Pinpoint the cell where the given text exists, returning its [x, y] midpoint coordinate. 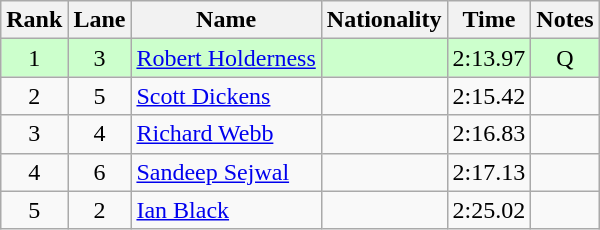
2:17.13 [489, 172]
Q [565, 58]
Scott Dickens [226, 96]
Notes [565, 20]
Ian Black [226, 210]
Lane [100, 20]
2:16.83 [489, 134]
Time [489, 20]
2:25.02 [489, 210]
6 [100, 172]
1 [34, 58]
Sandeep Sejwal [226, 172]
Richard Webb [226, 134]
Name [226, 20]
Nationality [384, 20]
2:15.42 [489, 96]
Robert Holderness [226, 58]
2:13.97 [489, 58]
Rank [34, 20]
